Return the [X, Y] coordinate for the center point of the cell that contains the specified text.  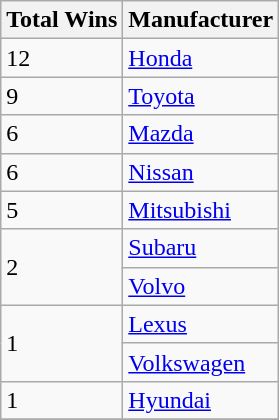
Total Wins [62, 20]
Lexus [201, 324]
Honda [201, 58]
Volkswagen [201, 362]
Mazda [201, 134]
Mitsubishi [201, 210]
Hyundai [201, 400]
Nissan [201, 172]
Volvo [201, 286]
5 [62, 210]
12 [62, 58]
Toyota [201, 96]
Subaru [201, 248]
2 [62, 267]
9 [62, 96]
Manufacturer [201, 20]
